Search for the cell housing the specified text and yield its [x, y] center coordinate. 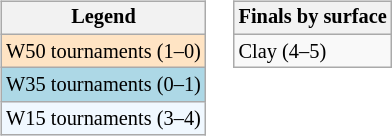
Finals by surface [313, 18]
Legend [103, 18]
W50 tournaments (1–0) [103, 51]
W35 tournaments (0–1) [103, 85]
Clay (4–5) [313, 51]
W15 tournaments (3–4) [103, 119]
